Identify which cell holds the provided text, then report its [X, Y] central coordinate. 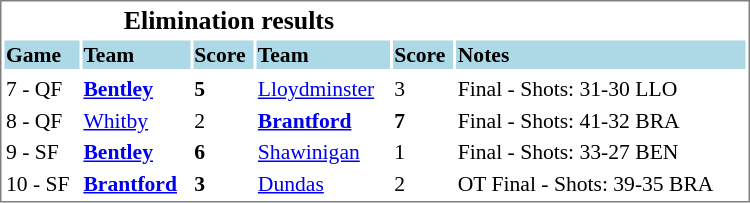
10 - SF [41, 184]
Elimination results [228, 20]
Final - Shots: 31-30 LLO [600, 89]
5 [224, 89]
6 [224, 152]
9 - SF [41, 152]
1 [424, 152]
Game [41, 54]
Final - Shots: 41-32 BRA [600, 120]
Notes [600, 54]
OT Final - Shots: 39-35 BRA [600, 184]
Final - Shots: 33-27 BEN [600, 152]
Dundas [322, 184]
8 - QF [41, 120]
Whitby [136, 120]
Shawinigan [322, 152]
7 [424, 120]
7 - QF [41, 89]
Lloydminster [322, 89]
